Search for the cell housing the specified text and yield its (X, Y) center coordinate. 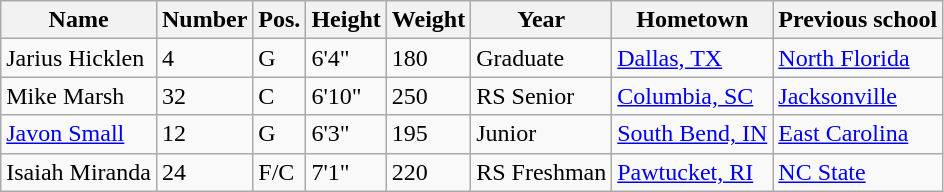
24 (204, 172)
220 (428, 172)
Jacksonville (858, 96)
Pawtucket, RI (692, 172)
C (280, 96)
7'1" (346, 172)
4 (204, 58)
South Bend, IN (692, 134)
East Carolina (858, 134)
F/C (280, 172)
12 (204, 134)
Name (79, 20)
Javon Small (79, 134)
6'3" (346, 134)
180 (428, 58)
250 (428, 96)
32 (204, 96)
Year (542, 20)
6'4" (346, 58)
195 (428, 134)
6'10" (346, 96)
Jarius Hicklen (79, 58)
Junior (542, 134)
NC State (858, 172)
Previous school (858, 20)
Hometown (692, 20)
Weight (428, 20)
North Florida (858, 58)
Number (204, 20)
RS Freshman (542, 172)
Columbia, SC (692, 96)
Dallas, TX (692, 58)
Height (346, 20)
Isaiah Miranda (79, 172)
Mike Marsh (79, 96)
RS Senior (542, 96)
Pos. (280, 20)
Graduate (542, 58)
